Return the [x, y] coordinate for the center point of the cell that contains the specified text.  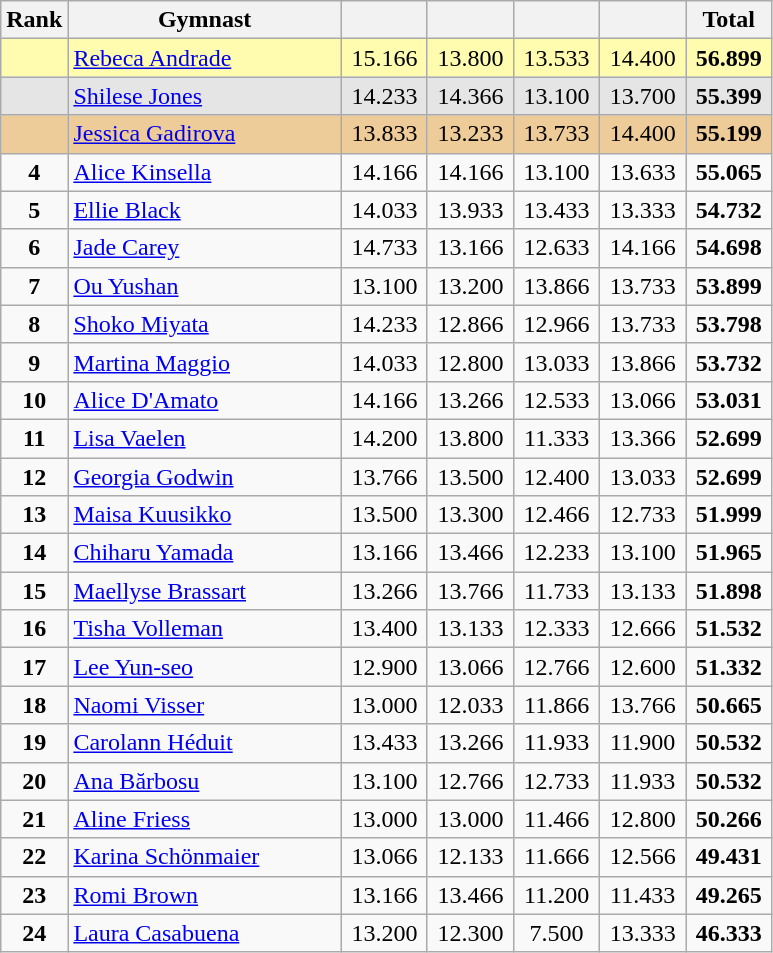
12.400 [557, 477]
51.532 [729, 629]
11.466 [557, 819]
24 [34, 933]
11.733 [557, 591]
11.200 [557, 895]
12.666 [643, 629]
Maisa Kuusikko [205, 515]
15 [34, 591]
13.633 [643, 172]
Rebeca Andrade [205, 58]
51.898 [729, 591]
21 [34, 819]
49.265 [729, 895]
14 [34, 553]
22 [34, 857]
11.866 [557, 705]
11.666 [557, 857]
19 [34, 743]
12.900 [384, 667]
13.933 [470, 210]
Ana Bărbosu [205, 781]
13.833 [384, 134]
Tisha Volleman [205, 629]
54.732 [729, 210]
13 [34, 515]
12.966 [557, 324]
49.431 [729, 857]
12.233 [557, 553]
Shilese Jones [205, 96]
12.133 [470, 857]
53.732 [729, 362]
53.798 [729, 324]
11 [34, 438]
12 [34, 477]
12.033 [470, 705]
Naomi Visser [205, 705]
Karina Schönmaier [205, 857]
11.900 [643, 743]
55.199 [729, 134]
54.698 [729, 248]
9 [34, 362]
Alice Kinsella [205, 172]
13.366 [643, 438]
53.899 [729, 286]
8 [34, 324]
10 [34, 400]
Jessica Gadirova [205, 134]
7.500 [557, 933]
Ou Yushan [205, 286]
12.300 [470, 933]
6 [34, 248]
11.433 [643, 895]
Georgia Godwin [205, 477]
13.700 [643, 96]
12.633 [557, 248]
50.266 [729, 819]
Shoko Miyata [205, 324]
Total [729, 20]
Chiharu Yamada [205, 553]
13.233 [470, 134]
13.300 [470, 515]
Lee Yun-seo [205, 667]
7 [34, 286]
Aline Friess [205, 819]
Maellyse Brassart [205, 591]
51.965 [729, 553]
Carolann Héduit [205, 743]
51.332 [729, 667]
51.999 [729, 515]
11.333 [557, 438]
Jade Carey [205, 248]
15.166 [384, 58]
55.399 [729, 96]
Ellie Black [205, 210]
12.566 [643, 857]
23 [34, 895]
17 [34, 667]
12.866 [470, 324]
Lisa Vaelen [205, 438]
5 [34, 210]
12.466 [557, 515]
14.200 [384, 438]
4 [34, 172]
Romi Brown [205, 895]
12.600 [643, 667]
Gymnast [205, 20]
12.533 [557, 400]
50.665 [729, 705]
46.333 [729, 933]
56.899 [729, 58]
13.533 [557, 58]
18 [34, 705]
13.400 [384, 629]
53.031 [729, 400]
16 [34, 629]
Laura Casabuena [205, 933]
20 [34, 781]
14.366 [470, 96]
12.333 [557, 629]
Alice D'Amato [205, 400]
Rank [34, 20]
55.065 [729, 172]
Martina Maggio [205, 362]
14.733 [384, 248]
